Identify which cell holds the provided text, then report its [X, Y] central coordinate. 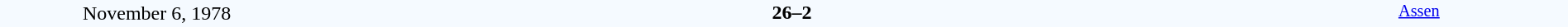
November 6, 1978 [157, 13]
26–2 [791, 12]
Assen [1419, 13]
